Search for the cell housing the specified text and yield its (X, Y) center coordinate. 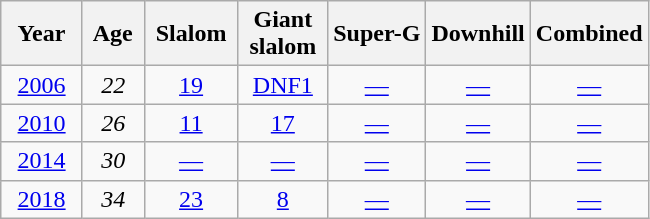
Super-G (377, 34)
30 (113, 161)
34 (113, 199)
11 (191, 123)
23 (191, 199)
Slalom (191, 34)
2014 (42, 161)
Age (113, 34)
DNF1 (283, 85)
Combined (589, 34)
2006 (42, 85)
2010 (42, 123)
22 (113, 85)
Year (42, 34)
8 (283, 199)
19 (191, 85)
Downhill (478, 34)
Giant slalom (283, 34)
2018 (42, 199)
17 (283, 123)
26 (113, 123)
